Return the (X, Y) coordinate for the center point of the cell that contains the specified text.  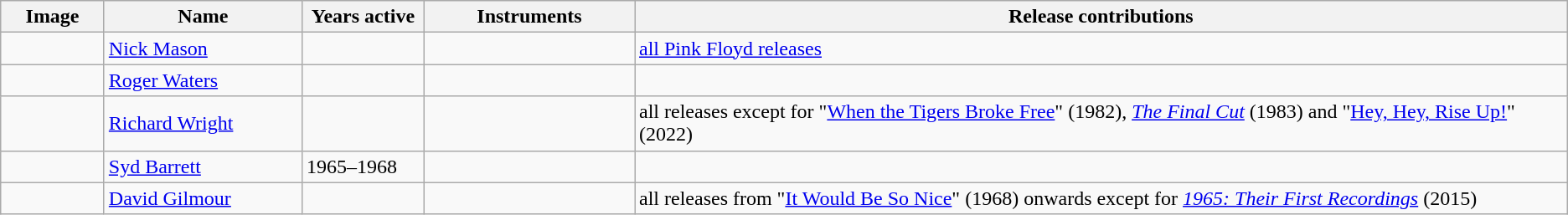
Release contributions (1101, 17)
Years active (363, 17)
Richard Wright (203, 124)
all releases from "It Would Be So Nice" (1968) onwards except for 1965: Their First Recordings (2015) (1101, 198)
Image (53, 17)
David Gilmour (203, 198)
all Pink Floyd releases (1101, 49)
Instruments (529, 17)
Syd Barrett (203, 166)
all releases except for "When the Tigers Broke Free" (1982), The Final Cut (1983) and "Hey, Hey, Rise Up!" (2022) (1101, 124)
Roger Waters (203, 80)
1965–1968 (363, 166)
Name (203, 17)
Nick Mason (203, 49)
